Output the (x, y) coordinate of the center of the cell containing the given text.  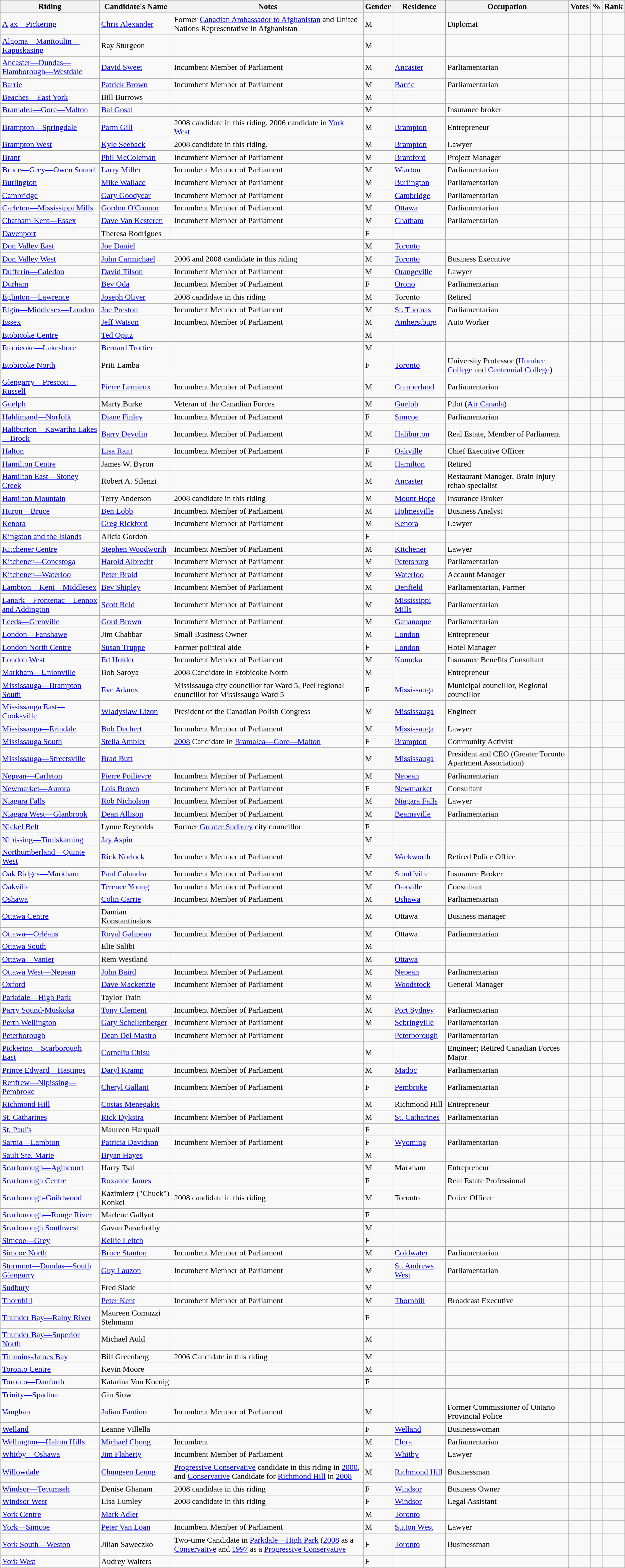
Leanne Villella (136, 1429)
Etobicoke Centre (50, 335)
Bill Burrows (136, 97)
Rob Nicholson (136, 801)
Katarina Von Koenig (136, 1382)
Don Valley West (50, 259)
Oxford (50, 985)
Halton (50, 451)
2008 candidate in this riding. 2006 candidate in York West (268, 127)
Dean Allison (136, 814)
Simcoe—Grey (50, 1240)
Pilot (Air Canada) (507, 404)
Prince Edward—Hastings (50, 1070)
Scarborough Centre (50, 1181)
Robert A. Silenzi (136, 481)
Jeff Watson (136, 322)
Real Estate Professional (507, 1181)
Fred Slade (136, 1287)
Diplomat (507, 24)
Daryl Kramp (136, 1070)
Beamsville (419, 814)
James W. Byron (136, 464)
Cheryl Gallant (136, 1087)
Timmins-James Bay (50, 1356)
Kitchener (419, 549)
Dave Van Kesteren (136, 221)
Nickel Belt (50, 827)
Newmarket—Aurora (50, 789)
York West (50, 1561)
Willowdale (50, 1471)
Diane Finley (136, 416)
Lanark—Frontenac—Lennox and Addington (50, 604)
Royal Galipeau (136, 934)
Bev Oda (136, 284)
Joe Daniel (136, 246)
Phil McColeman (136, 157)
Gary Goodyear (136, 195)
Jim Flaherty (136, 1454)
Jim Chahbar (136, 634)
Sebringville (419, 1023)
Damian Konstantinakos (136, 916)
Harold Albrecht (136, 562)
Port Sydney (419, 1010)
Gavan Parachothy (136, 1228)
Simcoe (419, 416)
Markham (419, 1168)
Patricia Davidson (136, 1143)
Elie Salibi (136, 946)
Wyoming (419, 1143)
Brampton—Springdale (50, 127)
Thunder Bay—Rainy River (50, 1317)
Lisa Lumley (136, 1502)
Denfield (419, 587)
Scarborough-Guildwood (50, 1198)
St. Thomas (419, 310)
Etobicoke—Lakeshore (50, 348)
Trinity—Spadina (50, 1395)
Residence (419, 7)
Northumberland—Quinte West (50, 856)
Ben Lobb (136, 511)
Former political aide (268, 647)
Lisa Raitt (136, 451)
Municipal councillor, Regional councillor (507, 690)
Business Analyst (507, 511)
Renfrew—Nipissing—Pembroke (50, 1087)
Whitby—Oshawa (50, 1454)
Bruce—Grey—Owen Sound (50, 170)
Peter Kent (136, 1300)
Stephen Woodworth (136, 549)
Julian Fantino (136, 1412)
Orangeville (419, 272)
Chief Executive Officer (507, 451)
Mississauga South (50, 741)
Petersburg (419, 562)
Broadcast Executive (507, 1300)
Paul Calandra (136, 874)
General Manager (507, 985)
London North Centre (50, 647)
Cumberland (419, 387)
Insurance Benefits Consultant (507, 660)
Veteran of the Canadian Forces (268, 404)
Small Business Owner (268, 634)
Nepean—Carleton (50, 776)
Chungsen Leung (136, 1471)
Joseph Oliver (136, 297)
Harry Tsai (136, 1168)
Bryan Hayes (136, 1155)
Barry Devolin (136, 434)
Former Greater Sudbury city councillor (268, 827)
Alicia Gordon (136, 536)
Parkdale—High Park (50, 997)
York—Simcoe (50, 1527)
Rank (614, 7)
Haliburton (419, 434)
Patrick Brown (136, 84)
Perth Wellington (50, 1023)
Mark Adler (136, 1514)
President and CEO (Greater Toronto Apartment Association) (507, 759)
Kingston and the Islands (50, 536)
Toronto Centre (50, 1369)
Bramalea—Gore—Malton (50, 110)
Mississauga—Streetsville (50, 759)
Pembroke (419, 1087)
Former Canadian Ambassador to Afghanistan and United Nations Representative in Afghanistan (268, 24)
Windsor—Tecumseh (50, 1489)
Amherstburg (419, 322)
Beaches—East York (50, 97)
2008 Candidate in Bramalea—Gore—Malton (268, 741)
2006 and 2008 candidate in this riding (268, 259)
Ted Opitz (136, 335)
Hamilton East—Stoney Creek (50, 481)
Mike Wallace (136, 182)
Kazimierz ("Chuck") Konkel (136, 1198)
Scott Reid (136, 604)
Sutton West (419, 1527)
Whitby (419, 1454)
Costas Menegakis (136, 1104)
Bob Saroya (136, 673)
Peter Braid (136, 574)
David Sweet (136, 67)
Joe Preston (136, 310)
Carleton—Mississippi Mills (50, 208)
Scarborough—Rouge River (50, 1215)
Michael Auld (136, 1339)
Ottawa Centre (50, 916)
Wiarton (419, 170)
Community Activist (507, 741)
Marlene Gallyot (136, 1215)
London West (50, 660)
Jilian Saweczko (136, 1544)
Hamilton Mountain (50, 498)
Kellie Leitch (136, 1240)
Waterloo (419, 574)
Gordon O'Connor (136, 208)
President of the Canadian Polish Congress (268, 711)
Kyle Seeback (136, 144)
Kitchener—Waterloo (50, 574)
Parry Sound-Muskoka (50, 1010)
Marty Burke (136, 404)
Markham—Unionville (50, 673)
Priti Lamba (136, 365)
Vaughan (50, 1412)
Scarborough Southwest (50, 1228)
Bal Gosal (136, 110)
Lois Brown (136, 789)
Huron—Bruce (50, 511)
% (596, 7)
Elora (419, 1442)
Corneliu Chisu (136, 1053)
Notes (268, 7)
Dufferin—Caledon (50, 272)
Brampton West (50, 144)
Real Estate, Member of Parliament (507, 434)
Toronto—Danforth (50, 1382)
Terry Anderson (136, 498)
Simcoe North (50, 1253)
Taylor Train (136, 997)
Ajax—Pickering (50, 24)
University Professor (Humber College and Centennial College) (507, 365)
Haldimand—Norfolk (50, 416)
Michael Chong (136, 1442)
2008 Candidate in Etobicoke North (268, 673)
Hotel Manager (507, 647)
Brantford (419, 157)
Two-time Candidate in Parkdale—High Park (2008 as a Conservative and 1997 as a Progressive Conservative (268, 1544)
Eve Adams (136, 690)
Hamilton Centre (50, 464)
Wellington—Halton Hills (50, 1442)
Algoma—Manitoulin—Kapuskasing (50, 45)
Incumbent (268, 1442)
Guy Lauzon (136, 1270)
Madoc (419, 1070)
Oak Ridges—Markham (50, 874)
St. Andrews West (419, 1270)
St. Paul's (50, 1130)
Coldwater (419, 1253)
Theresa Rodrigues (136, 233)
Stormont—Dundas—South Glengarry (50, 1270)
Engineer (507, 711)
Mississauga—Erindale (50, 729)
Stella Ambler (136, 741)
Warkworth (419, 856)
Business Executive (507, 259)
Jay Aspin (136, 839)
Bill Greenberg (136, 1356)
2008 candidate in this riding. (268, 144)
Progressive Conservative candidate in this riding in 2000, and Conservative Candidate for Richmond Hill in 2008 (268, 1471)
Riding (50, 7)
Davenport (50, 233)
Pierre Lemieux (136, 387)
Windsor West (50, 1502)
Gin Siow (136, 1395)
Susan Truppe (136, 647)
Occupation (507, 7)
Dean Del Mastro (136, 1035)
Mount Hope (419, 498)
York Centre (50, 1514)
Kevin Moore (136, 1369)
Candidate's Name (136, 7)
Lynne Reynolds (136, 827)
Audrey Walters (136, 1561)
Nipissing—Timiskaming (50, 839)
Rick Dykstra (136, 1117)
Gananoque (419, 622)
Brad Butt (136, 759)
Essex (50, 322)
Mississauga city councillor for Ward 5, Peel regional councillor for Mississauga Ward 5 (268, 690)
Denise Ghanam (136, 1489)
Chatham-Kent—Essex (50, 221)
Sarnia—Lambton (50, 1143)
Chatham (419, 221)
Business manager (507, 916)
Chris Alexander (136, 24)
Mississauga East—Cooksville (50, 711)
Elgin—Middlesex—London (50, 310)
Niagara West—Glanbrook (50, 814)
Legal Assistant (507, 1502)
Dave Mackenzie (136, 985)
Leeds—Grenville (50, 622)
Pierre Poilievre (136, 776)
Brant (50, 157)
Hamilton (419, 464)
Komoka (419, 660)
Business Owner (507, 1489)
Holmesville (419, 511)
Etobicoke North (50, 365)
David Tilson (136, 272)
Mississippi Mills (419, 604)
York South—Weston (50, 1544)
Ottawa West—Nepean (50, 972)
London—Fanshawe (50, 634)
Kitchener—Conestoga (50, 562)
Bruce Stanton (136, 1253)
Maureen Comuzzi Stehmann (136, 1317)
Sault Ste. Marie (50, 1155)
Ottawa—Vanier (50, 959)
Tony Clement (136, 1010)
Ottawa—Orléans (50, 934)
Haliburton—Kawartha Lakes—Brock (50, 434)
Durham (50, 284)
Ottawa South (50, 946)
Greg Rickford (136, 524)
Thunder Bay—Superior North (50, 1339)
Parm Gill (136, 127)
Parliamentarian, Farmer (507, 587)
Rem Westland (136, 959)
Gord Brown (136, 622)
Police Officer (507, 1198)
Woodstock (419, 985)
Pickering—Scarborough East (50, 1053)
Roxanne James (136, 1181)
Account Manager (507, 574)
Maureen Harquail (136, 1130)
Wladyslaw Lizon (136, 711)
Bob Dechert (136, 729)
Votes (580, 7)
Terence Young (136, 887)
Glengarry—Prescott—Russell (50, 387)
Stouffville (419, 874)
Ed Holder (136, 660)
Retired Police Office (507, 856)
Former Commissioner of Ontario Provincial Police (507, 1412)
Gary Schellenberger (136, 1023)
Rick Norlock (136, 856)
Businesswoman (507, 1429)
Mississauga—Brampton South (50, 690)
Kitchener Centre (50, 549)
Restaurant Manager, Brain Injury rehab specialist (507, 481)
Bev Shipley (136, 587)
Lambton—Kent—Middlesex (50, 587)
Orono (419, 284)
Ray Sturgeon (136, 45)
Don Valley East (50, 246)
Eglinton—Lawrence (50, 297)
Gender (378, 7)
Ancaster—Dundas—Flamborough—Westdale (50, 67)
Project Manager (507, 157)
Insurance broker (507, 110)
2006 Candidate in this riding (268, 1356)
Newmarket (419, 789)
Colin Carrie (136, 899)
John Carmichael (136, 259)
Larry Miller (136, 170)
Auto Worker (507, 322)
John Baird (136, 972)
Peter Van Loan (136, 1527)
Bernard Trottier (136, 348)
Scarborough—Agincourt (50, 1168)
Sudbury (50, 1287)
Engineer; Retired Canadian Forces Major (507, 1053)
